Identify which cell holds the provided text, then report its [X, Y] central coordinate. 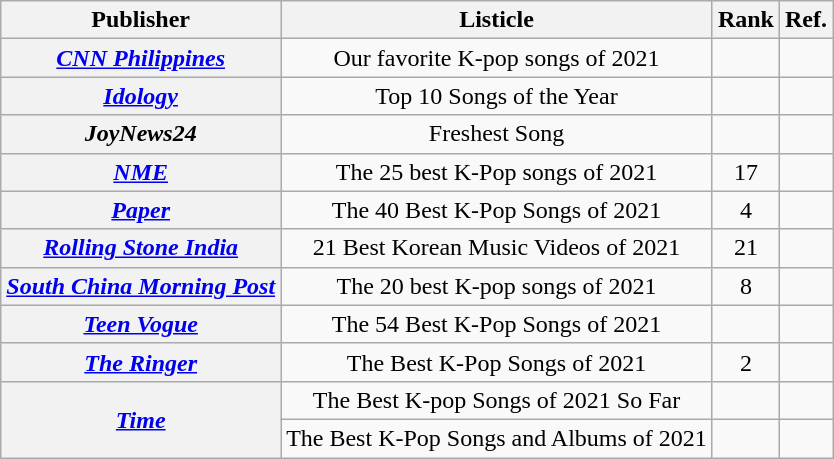
The Best K-Pop Songs of 2021 [497, 362]
The 40 Best K-Pop Songs of 2021 [497, 210]
Rank [746, 20]
21 Best Korean Music Videos of 2021 [497, 248]
The 54 Best K-Pop Songs of 2021 [497, 324]
The 25 best K-Pop songs of 2021 [497, 172]
Teen Vogue [141, 324]
Ref. [806, 20]
Our favorite K-pop songs of 2021 [497, 58]
Idology [141, 96]
The Best K-Pop Songs and Albums of 2021 [497, 438]
The Best K-pop Songs of 2021 So Far [497, 400]
Listicle [497, 20]
CNN Philippines [141, 58]
The 20 best K-pop songs of 2021 [497, 286]
Freshest Song [497, 134]
Time [141, 419]
NME [141, 172]
21 [746, 248]
JoyNews24 [141, 134]
Rolling Stone India [141, 248]
Paper [141, 210]
17 [746, 172]
8 [746, 286]
Top 10 Songs of the Year [497, 96]
South China Morning Post [141, 286]
2 [746, 362]
Publisher [141, 20]
The Ringer [141, 362]
4 [746, 210]
